Scan for the cell matching the given text and deliver its (x, y) coordinate at center. 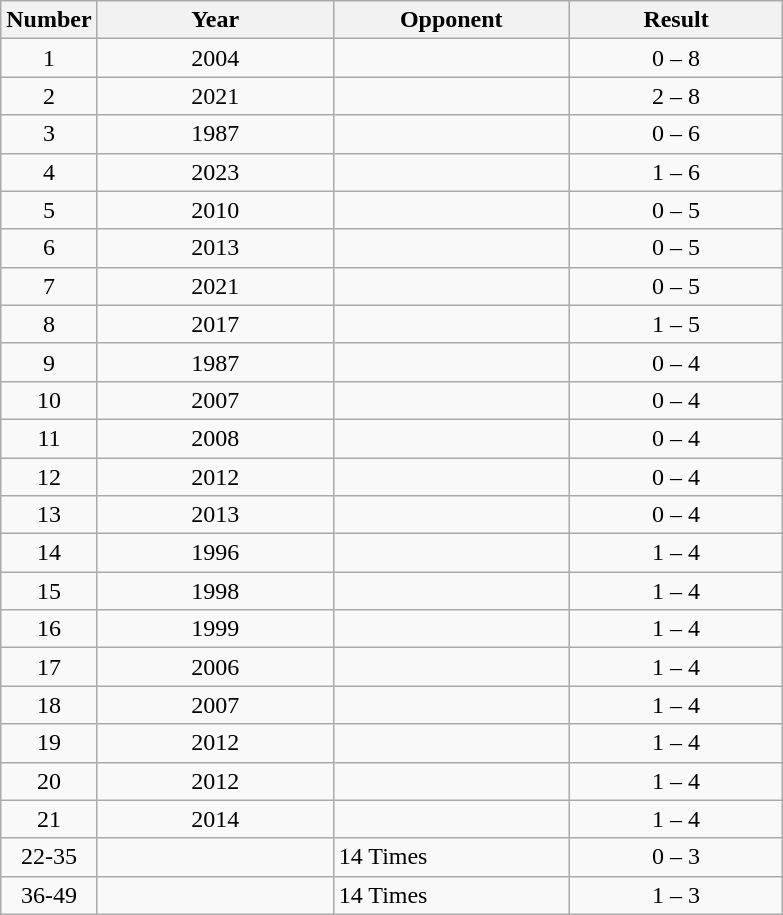
1 (49, 58)
1 – 3 (676, 895)
22-35 (49, 857)
0 – 8 (676, 58)
Result (676, 20)
20 (49, 781)
0 – 3 (676, 857)
3 (49, 134)
0 – 6 (676, 134)
2023 (215, 172)
2008 (215, 438)
Number (49, 20)
2017 (215, 324)
5 (49, 210)
Year (215, 20)
2006 (215, 667)
6 (49, 248)
36-49 (49, 895)
14 (49, 553)
1998 (215, 591)
2004 (215, 58)
1999 (215, 629)
13 (49, 515)
4 (49, 172)
2 – 8 (676, 96)
12 (49, 477)
1996 (215, 553)
2 (49, 96)
1 – 6 (676, 172)
15 (49, 591)
17 (49, 667)
18 (49, 705)
Opponent (451, 20)
2014 (215, 819)
19 (49, 743)
21 (49, 819)
9 (49, 362)
1 – 5 (676, 324)
10 (49, 400)
2010 (215, 210)
16 (49, 629)
7 (49, 286)
11 (49, 438)
8 (49, 324)
